Scan for the cell matching the given text and deliver its (X, Y) coordinate at center. 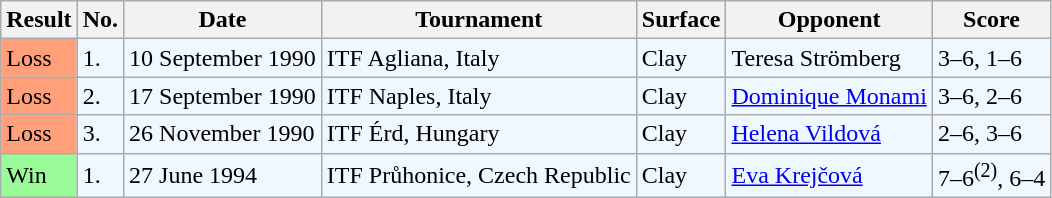
ITF Érd, Hungary (478, 134)
2. (100, 96)
Date (223, 20)
ITF Naples, Italy (478, 96)
ITF Agliana, Italy (478, 58)
Tournament (478, 20)
Opponent (829, 20)
26 November 1990 (223, 134)
2–6, 3–6 (991, 134)
Dominique Monami (829, 96)
10 September 1990 (223, 58)
Surface (681, 20)
Result (39, 20)
3–6, 2–6 (991, 96)
17 September 1990 (223, 96)
ITF Průhonice, Czech Republic (478, 176)
3–6, 1–6 (991, 58)
Eva Krejčová (829, 176)
Teresa Strömberg (829, 58)
Helena Vildová (829, 134)
Score (991, 20)
7–6(2), 6–4 (991, 176)
No. (100, 20)
Win (39, 176)
27 June 1994 (223, 176)
3. (100, 134)
